Output the (x, y) coordinate of the center of the cell containing the given text.  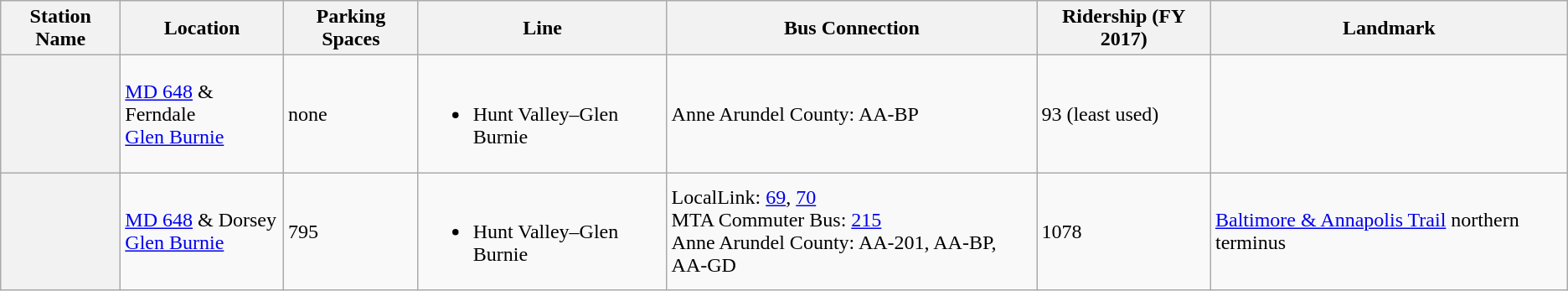
Bus Connection (852, 29)
Baltimore & Annapolis Trail northern terminus (1389, 231)
Landmark (1389, 29)
none (352, 114)
Station Name (60, 29)
MD 648 & DorseyGlen Burnie (203, 231)
LocalLink: 69, 70 MTA Commuter Bus: 215 Anne Arundel County: AA-201, AA-BP, AA-GD (852, 231)
Line (543, 29)
795 (352, 231)
MD 648 & FerndaleGlen Burnie (203, 114)
1078 (1124, 231)
Location (203, 29)
Anne Arundel County: AA-BP (852, 114)
Parking Spaces (352, 29)
Ridership (FY 2017) (1124, 29)
93 (least used) (1124, 114)
